From the cell containing the given text, extract its center point as (x, y) coordinate. 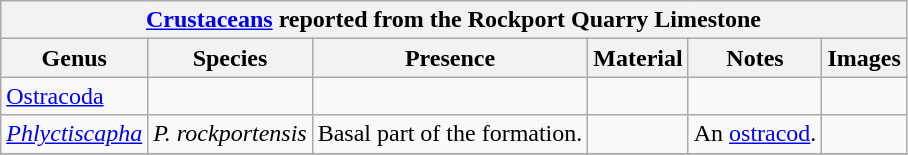
An ostracod. (755, 134)
Material (638, 58)
Species (230, 58)
Phlyctiscapha (74, 134)
Images (864, 58)
Genus (74, 58)
Notes (755, 58)
P. rockportensis (230, 134)
Basal part of the formation. (450, 134)
Crustaceans reported from the Rockport Quarry Limestone (454, 20)
Ostracoda (74, 96)
Presence (450, 58)
